Scan for the cell matching the given text and deliver its [X, Y] coordinate at center. 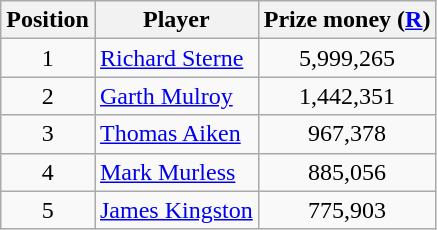
Thomas Aiken [176, 134]
885,056 [347, 172]
5,999,265 [347, 58]
775,903 [347, 210]
Garth Mulroy [176, 96]
4 [48, 172]
Player [176, 20]
967,378 [347, 134]
James Kingston [176, 210]
Prize money (R) [347, 20]
5 [48, 210]
3 [48, 134]
2 [48, 96]
1,442,351 [347, 96]
Position [48, 20]
1 [48, 58]
Richard Sterne [176, 58]
Mark Murless [176, 172]
